Detect which cell encompasses the target text, then output its [X, Y] center coordinate. 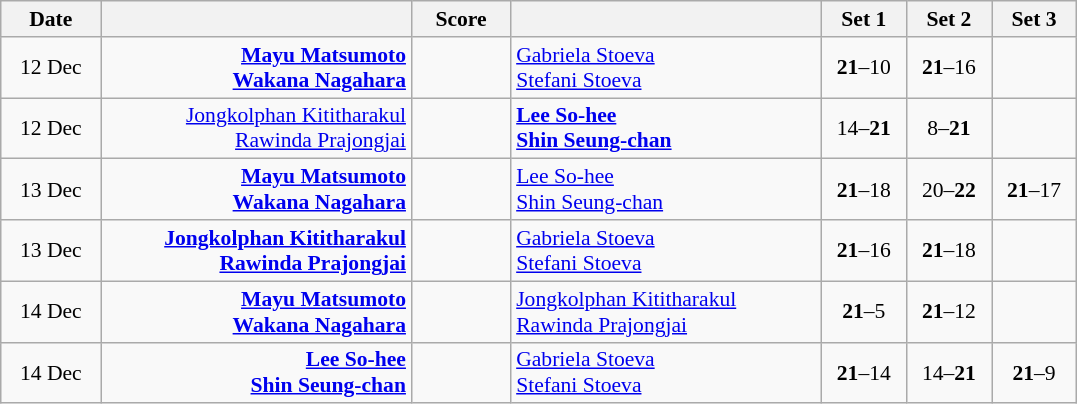
21–9 [1034, 372]
Set 2 [948, 19]
21–17 [1034, 190]
Set 3 [1034, 19]
8–21 [948, 128]
21–5 [864, 312]
Date [51, 19]
21–14 [864, 372]
21–12 [948, 312]
21–10 [864, 68]
Set 1 [864, 19]
Score [461, 19]
20–22 [948, 190]
